From the cell containing the given text, extract its center point as (X, Y) coordinate. 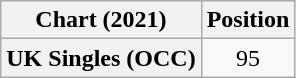
95 (248, 58)
Chart (2021) (101, 20)
Position (248, 20)
UK Singles (OCC) (101, 58)
